Search for the cell housing the specified text and yield its [x, y] center coordinate. 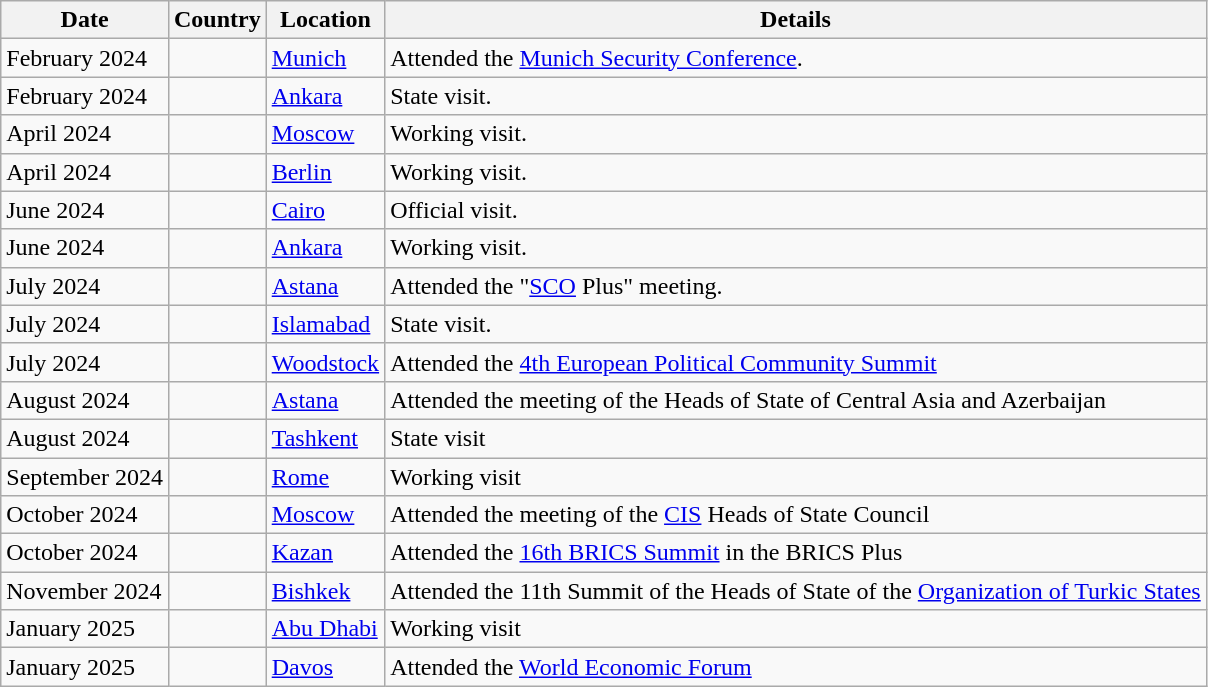
Bishkek [325, 591]
September 2024 [85, 477]
Country [217, 20]
Tashkent [325, 438]
Attended the meeting of the CIS Heads of State Council [796, 515]
Date [85, 20]
Davos [325, 667]
Attended the Munich Security Conference. [796, 58]
Location [325, 20]
November 2024 [85, 591]
Attended the 16th BRICS Summit in the BRICS Plus [796, 553]
Official visit. [796, 210]
Attended the meeting of the Heads of State of Central Asia and Azerbaijan [796, 400]
Rome [325, 477]
Kazan [325, 553]
Woodstock [325, 362]
Cairo [325, 210]
Attended the 4th European Political Community Summit [796, 362]
Attended the 11th Summit of the Heads of State of the Organization of Turkic States [796, 591]
Berlin [325, 172]
Munich [325, 58]
Islamabad [325, 324]
Abu Dhabi [325, 629]
Attended the "SCO Plus" meeting. [796, 286]
State visit [796, 438]
Details [796, 20]
Attended the World Economic Forum [796, 667]
